Scan for the cell matching the given text and deliver its (x, y) coordinate at center. 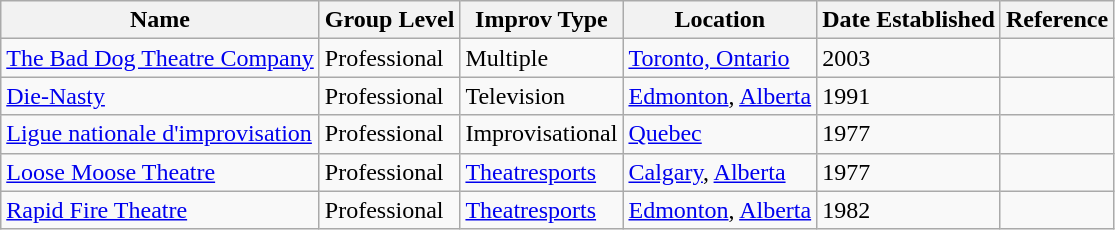
1991 (909, 96)
Date Established (909, 20)
Multiple (542, 58)
Reference (1056, 20)
Group Level (390, 20)
Location (720, 20)
2003 (909, 58)
Television (542, 96)
Calgary, Alberta (720, 172)
Rapid Fire Theatre (160, 210)
The Bad Dog Theatre Company (160, 58)
Name (160, 20)
Improvisational (542, 134)
Die-Nasty (160, 96)
Ligue nationale d'improvisation (160, 134)
1982 (909, 210)
Toronto, Ontario (720, 58)
Quebec (720, 134)
Loose Moose Theatre (160, 172)
Improv Type (542, 20)
